Extract the [X, Y] coordinate from the center of the cell holding the provided text.  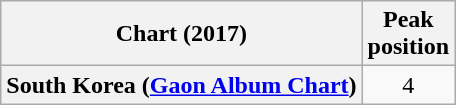
South Korea (Gaon Album Chart) [182, 85]
Peakposition [408, 34]
Chart (2017) [182, 34]
4 [408, 85]
